Pinpoint the cell where the given text exists, returning its (x, y) midpoint coordinate. 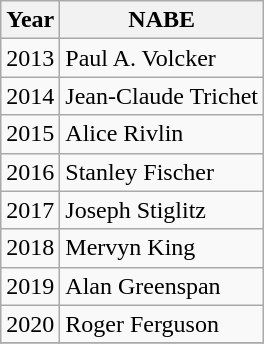
2016 (30, 172)
Alice Rivlin (162, 134)
2018 (30, 248)
Year (30, 20)
NABE (162, 20)
2020 (30, 324)
2015 (30, 134)
Stanley Fischer (162, 172)
Paul A. Volcker (162, 58)
2014 (30, 96)
Joseph Stiglitz (162, 210)
2013 (30, 58)
Jean-Claude Trichet (162, 96)
2017 (30, 210)
Roger Ferguson (162, 324)
2019 (30, 286)
Mervyn King (162, 248)
Alan Greenspan (162, 286)
